Output the [x, y] coordinate of the center of the cell containing the given text.  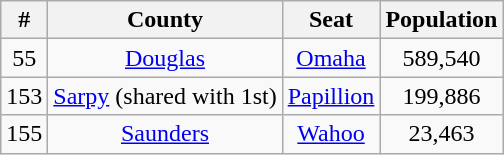
Seat [331, 20]
County [165, 20]
Sarpy (shared with 1st) [165, 96]
589,540 [442, 58]
Population [442, 20]
Wahoo [331, 134]
Douglas [165, 58]
Saunders [165, 134]
55 [24, 58]
Papillion [331, 96]
155 [24, 134]
153 [24, 96]
23,463 [442, 134]
# [24, 20]
Omaha [331, 58]
199,886 [442, 96]
